Pinpoint the cell where the given text exists, returning its [X, Y] midpoint coordinate. 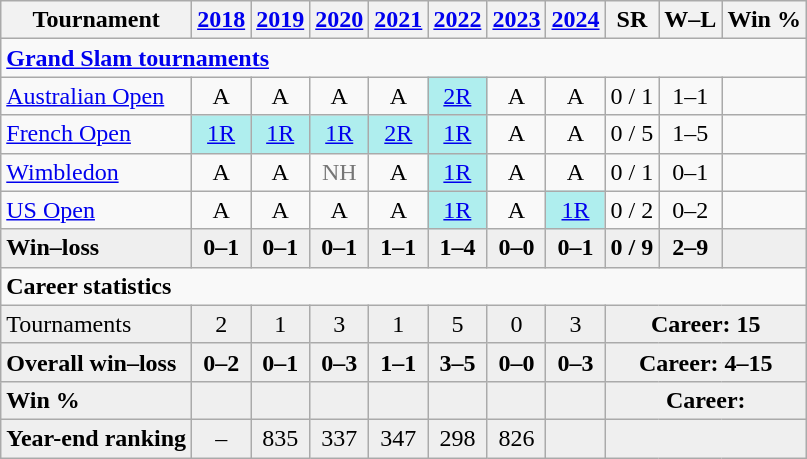
2021 [398, 20]
Year-end ranking [96, 438]
2023 [516, 20]
Tournaments [96, 324]
Career statistics [404, 286]
Tournament [96, 20]
Career: 15 [706, 324]
US Open [96, 210]
1–4 [458, 248]
2 [222, 324]
2018 [222, 20]
1–5 [690, 134]
Australian Open [96, 96]
3–5 [458, 362]
298 [458, 438]
826 [516, 438]
0 / 5 [632, 134]
W–L [690, 20]
Career: [706, 400]
5 [458, 324]
2–9 [690, 248]
Grand Slam tournaments [404, 58]
NH [340, 172]
0 / 2 [632, 210]
2019 [280, 20]
2022 [458, 20]
SR [632, 20]
Win–loss [96, 248]
Wimbledon [96, 172]
0 / 9 [632, 248]
2020 [340, 20]
2024 [576, 20]
337 [340, 438]
French Open [96, 134]
835 [280, 438]
– [222, 438]
Career: 4–15 [706, 362]
0 [516, 324]
347 [398, 438]
Overall win–loss [96, 362]
